Extract the (X, Y) coordinate from the center of the cell holding the provided text.  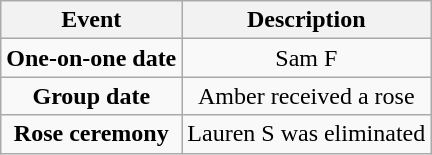
Group date (92, 96)
Sam F (306, 58)
One-on-one date (92, 58)
Lauren S was eliminated (306, 134)
Description (306, 20)
Amber received a rose (306, 96)
Rose ceremony (92, 134)
Event (92, 20)
